Return [X, Y] of the center of cell containing provided text 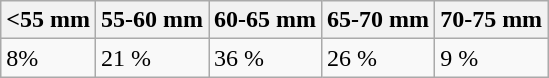
55-60 mm [152, 20]
36 % [266, 58]
21 % [152, 58]
26 % [378, 58]
70-75 mm [492, 20]
60-65 mm [266, 20]
65-70 mm [378, 20]
<55 mm [48, 20]
9 % [492, 58]
8% [48, 58]
